Pinpoint the cell where the given text exists, returning its (x, y) midpoint coordinate. 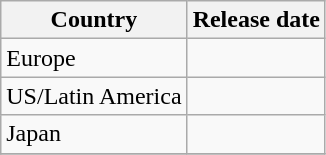
Release date (256, 20)
Japan (94, 134)
Europe (94, 58)
US/Latin America (94, 96)
Country (94, 20)
